Scan for the cell matching the given text and deliver its [X, Y] coordinate at center. 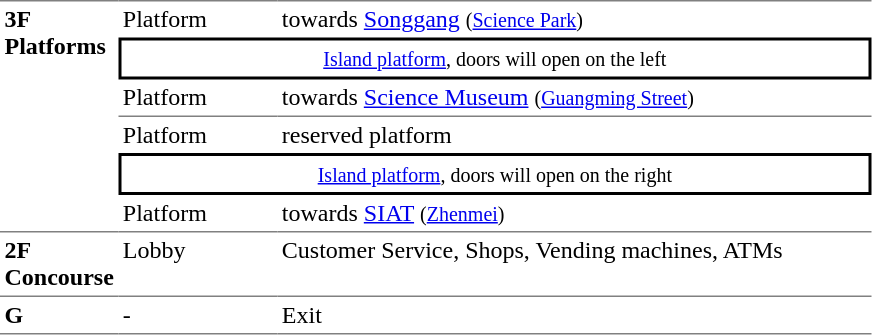
towards Science Museum (Guangming Street) [574, 99]
3FPlatforms [59, 116]
reserved platform [574, 135]
G [59, 316]
- [198, 316]
Island platform, doors will open on the left [494, 59]
2FConcourse [59, 264]
Customer Service, Shops, Vending machines, ATMs [574, 264]
towards SIAT (Zhenmei) [574, 213]
Lobby [198, 264]
Exit [574, 316]
Island platform, doors will open on the right [494, 174]
towards Songgang (Science Park) [574, 19]
